Capture the cell that displays the provided text and extract its [x, y] central coordinate. 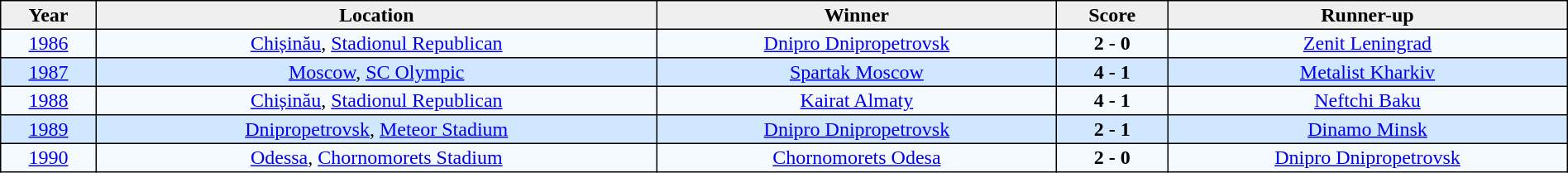
1986 [49, 43]
Metalist Kharkiv [1368, 72]
Moscow, SC Olympic [376, 72]
2 - 1 [1112, 129]
Kairat Almaty [857, 100]
Chornomorets Odesa [857, 157]
Location [376, 15]
1988 [49, 100]
Winner [857, 15]
Dnipropetrovsk, Meteor Stadium [376, 129]
Score [1112, 15]
Neftchi Baku [1368, 100]
1989 [49, 129]
1990 [49, 157]
Runner-up [1368, 15]
Spartak Moscow [857, 72]
Zenit Leningrad [1368, 43]
Year [49, 15]
Odessa, Chornomorets Stadium [376, 157]
1987 [49, 72]
Dinamo Minsk [1368, 129]
